Detect which cell encompasses the target text, then output its (x, y) center coordinate. 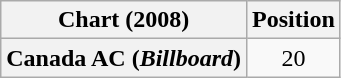
Position (294, 20)
Canada AC (Billboard) (124, 58)
20 (294, 58)
Chart (2008) (124, 20)
